Determine the [x, y] coordinate at the center of the cell enclosing the given text.  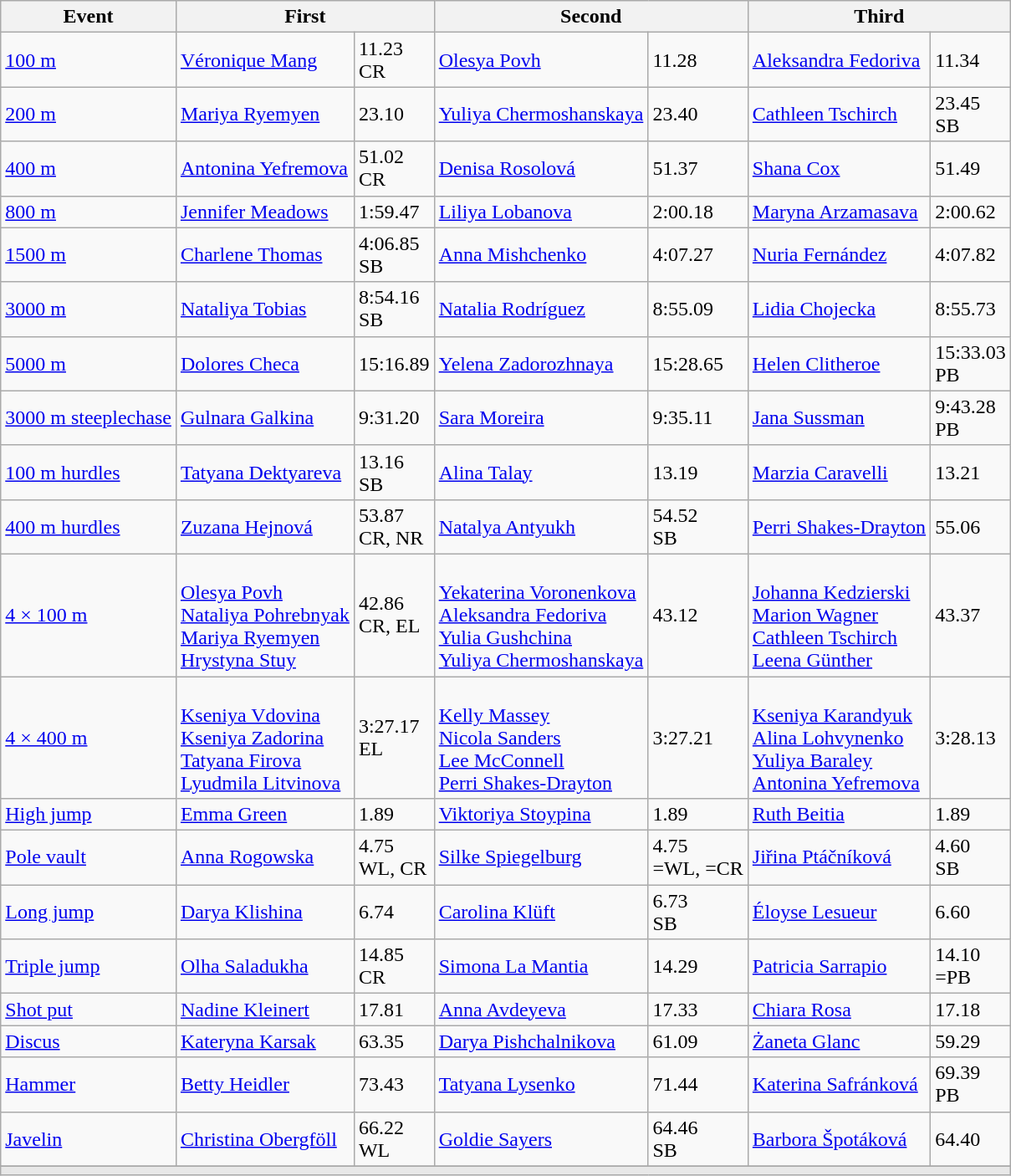
Shot put [89, 1010]
4 × 400 m [89, 737]
Anna Mishchenko [541, 254]
Maryna Arzamasava [839, 212]
Mariya Ryemyen [264, 114]
Darya Pishchalnikova [541, 1041]
11.23 CR [394, 60]
14.10 =PB [971, 967]
Natalya Antyukh [541, 527]
Kateryna Karsak [264, 1041]
400 m [89, 169]
1:59.47 [394, 212]
Emma Green [264, 815]
23.40 [697, 114]
4 × 100 m [89, 615]
400 m hurdles [89, 527]
Sara Moreira [541, 418]
3000 m steeplechase [89, 418]
800 m [89, 212]
Anna Rogowska [264, 858]
13.16 SB [394, 472]
61.09 [697, 1041]
Véronique Mang [264, 60]
15:33.03 PB [971, 363]
Tatyana Lysenko [541, 1084]
Nadine Kleinert [264, 1010]
Hammer [89, 1084]
Kseniya Karandyuk Alina Lohvynenko Yuliya Baraley Antonina Yefremova [839, 737]
Kseniya Vdovina Kseniya Zadorina Tatyana Firova Lyudmila Litvinova [264, 737]
Discus [89, 1041]
Triple jump [89, 967]
13.21 [971, 472]
23.10 [394, 114]
Betty Heidler [264, 1084]
9:43.28 PB [971, 418]
Yelena Zadorozhnaya [541, 363]
3:27.21 [697, 737]
3:27.17 EL [394, 737]
14.29 [697, 967]
Simona La Mantia [541, 967]
Carolina Klüft [541, 912]
Aleksandra Fedoriva [839, 60]
Silke Spiegelburg [541, 858]
Żaneta Glanc [839, 1041]
17.18 [971, 1010]
Third [879, 17]
4:07.82 [971, 254]
Helen Clitheroe [839, 363]
100 m hurdles [89, 472]
17.81 [394, 1010]
Katerina Safránková [839, 1084]
Denisa Rosolová [541, 169]
11.28 [697, 60]
Yekaterina Voronenkova Aleksandra Fedoriva Yulia Gushchina Yuliya Chermoshanskaya [541, 615]
59.29 [971, 1041]
9:31.20 [394, 418]
42.86 CR, EL [394, 615]
51.37 [697, 169]
5000 m [89, 363]
Darya Klishina [264, 912]
4.75 =WL, =CR [697, 858]
8:55.73 [971, 309]
4:07.27 [697, 254]
73.43 [394, 1084]
Natalia Rodríguez [541, 309]
Olha Saladukha [264, 967]
51.02 CR [394, 169]
53.87 CR, NR [394, 527]
Jiřina Ptáčníková [839, 858]
3000 m [89, 309]
200 m [89, 114]
4:06.85 SB [394, 254]
First [304, 17]
2:00.18 [697, 212]
Olesya Povh [541, 60]
Christina Obergföll [264, 1139]
54.52 SB [697, 527]
Pole vault [89, 858]
Cathleen Tschirch [839, 114]
Viktoriya Stoypina [541, 815]
Second [590, 17]
Dolores Checa [264, 363]
4.75 WL, CR [394, 858]
Anna Avdeyeva [541, 1010]
4.60 SB [971, 858]
Shana Cox [839, 169]
Event [89, 17]
Ruth Beitia [839, 815]
6.73 SB [697, 912]
64.40 [971, 1139]
Olesya Povh Nataliya Pohrebnyak Mariya Ryemyen Hrystyna Stuy [264, 615]
Nataliya Tobias [264, 309]
Chiara Rosa [839, 1010]
Yuliya Chermoshanskaya [541, 114]
Johanna Kedzierski Marion Wagner Cathleen Tschirch Leena Günther [839, 615]
66.22 WL [394, 1139]
69.39 PB [971, 1084]
Barbora Špotáková [839, 1139]
15:16.89 [394, 363]
23.45 SB [971, 114]
3:28.13 [971, 737]
Perri Shakes-Drayton [839, 527]
17.33 [697, 1010]
Charlene Thomas [264, 254]
9:35.11 [697, 418]
71.44 [697, 1084]
Alina Talay [541, 472]
Liliya Lobanova [541, 212]
64.46 SB [697, 1139]
Javelin [89, 1139]
55.06 [971, 527]
Patricia Sarrapio [839, 967]
8:55.09 [697, 309]
Lidia Chojecka [839, 309]
Nuria Fernández [839, 254]
11.34 [971, 60]
43.12 [697, 615]
Kelly Massey Nicola Sanders Lee McConnell Perri Shakes-Drayton [541, 737]
6.60 [971, 912]
Long jump [89, 912]
51.49 [971, 169]
15:28.65 [697, 363]
63.35 [394, 1041]
8:54.16 SB [394, 309]
1500 m [89, 254]
100 m [89, 60]
6.74 [394, 912]
Antonina Yefremova [264, 169]
Jana Sussman [839, 418]
Jennifer Meadows [264, 212]
High jump [89, 815]
43.37 [971, 615]
13.19 [697, 472]
Éloyse Lesueur [839, 912]
Goldie Sayers [541, 1139]
2:00.62 [971, 212]
Marzia Caravelli [839, 472]
Zuzana Hejnová [264, 527]
14.85 CR [394, 967]
Gulnara Galkina [264, 418]
Tatyana Dektyareva [264, 472]
